Return [x, y] of the center of cell containing provided text 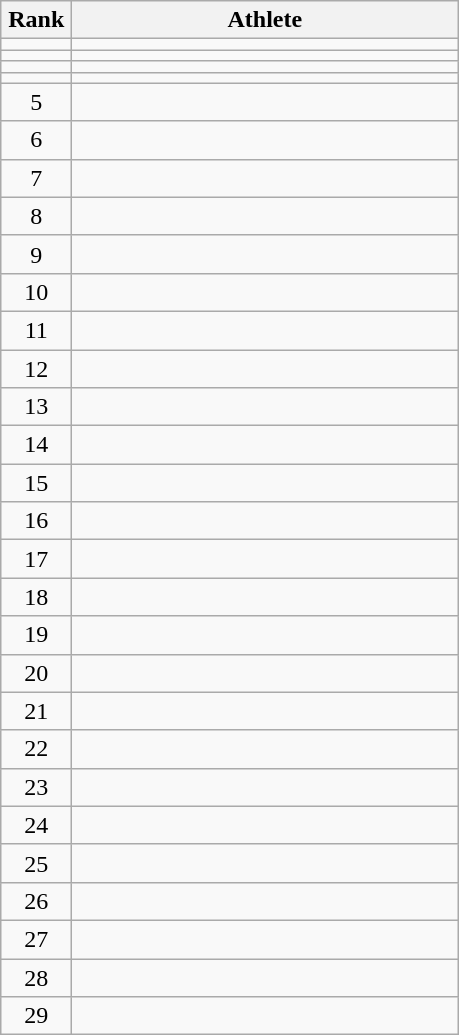
19 [36, 635]
27 [36, 939]
25 [36, 863]
17 [36, 559]
22 [36, 749]
28 [36, 977]
16 [36, 521]
20 [36, 673]
13 [36, 407]
14 [36, 445]
21 [36, 711]
9 [36, 254]
24 [36, 825]
10 [36, 292]
8 [36, 216]
29 [36, 1016]
26 [36, 901]
7 [36, 178]
18 [36, 597]
5 [36, 102]
23 [36, 787]
Athlete [265, 20]
15 [36, 483]
12 [36, 369]
Rank [36, 20]
11 [36, 330]
6 [36, 140]
